Identify which cell holds the provided text, then report its [X, Y] central coordinate. 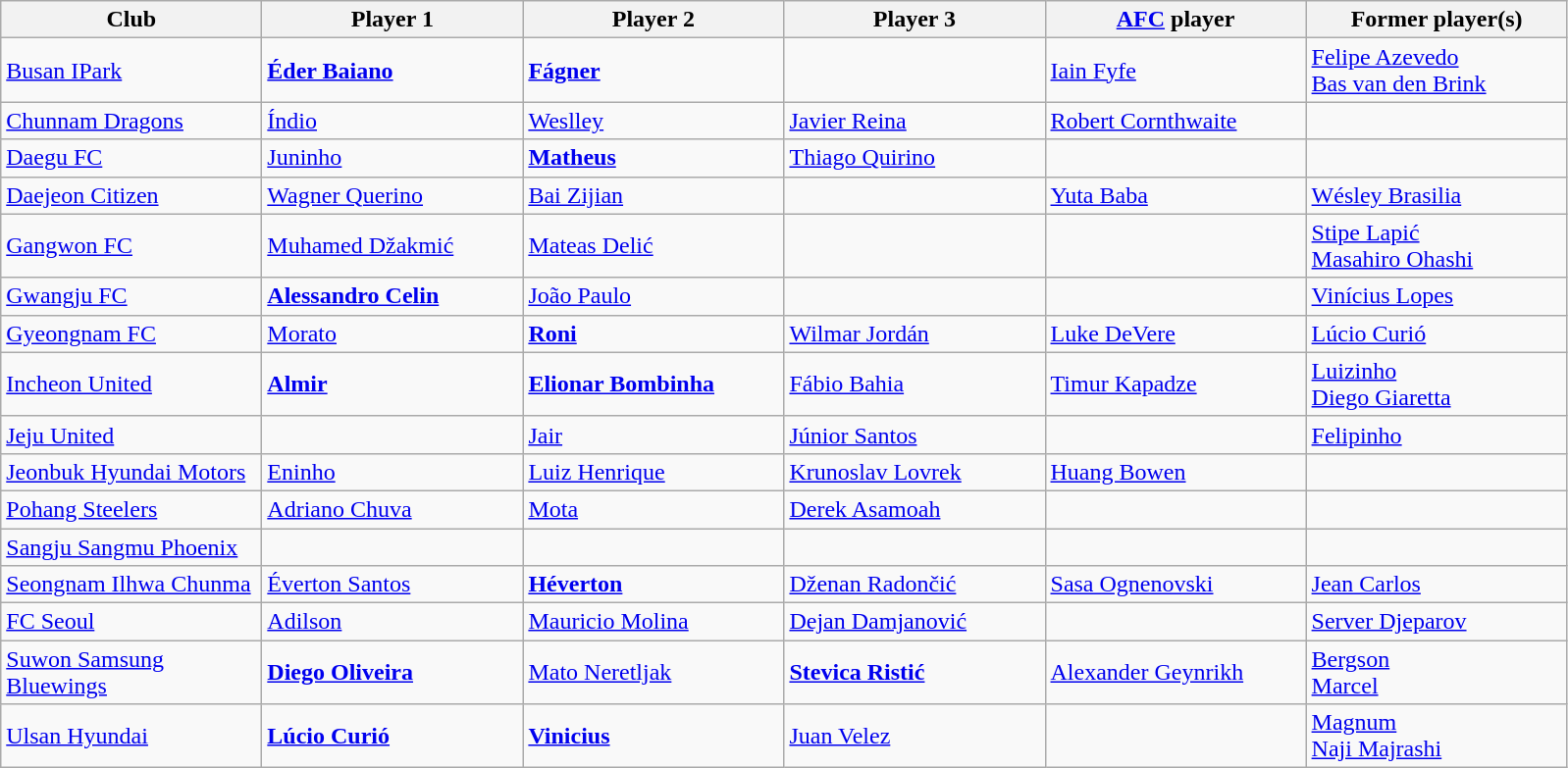
Felipe Azevedo Bas van den Brink [1437, 71]
Luizinho Diego Giaretta [1437, 384]
Felipinho [1437, 435]
Matheus [653, 158]
Juan Velez [915, 736]
Daegu FC [131, 158]
Jeonbuk Hyundai Motors [131, 472]
Muhamed Džakmić [392, 245]
Sasa Ognenovski [1176, 585]
Pohang Steelers [131, 509]
Morato [392, 333]
Thiago Quirino [915, 158]
Iain Fyfe [1176, 71]
Júnior Santos [915, 435]
Adilson [392, 622]
Ulsan Hyundai [131, 736]
Stevica Ristić [915, 673]
Suwon Samsung Bluewings [131, 673]
Índio [392, 121]
Sangju Sangmu Phoenix [131, 546]
Héverton [653, 585]
Éder Baiano [392, 71]
Yuta Baba [1176, 195]
Almir [392, 384]
Gyeongnam FC [131, 333]
FC Seoul [131, 622]
Derek Asamoah [915, 509]
Mota [653, 509]
Seongnam Ilhwa Chunma [131, 585]
Wésley Brasilia [1437, 195]
Mateas Delić [653, 245]
Fágner [653, 71]
Gwangju FC [131, 296]
Eninho [392, 472]
Mauricio Molina [653, 622]
Jean Carlos [1437, 585]
Luiz Henrique [653, 472]
Diego Oliveira [392, 673]
Bai Zijian [653, 195]
Incheon United [131, 384]
AFC player [1176, 20]
Javier Reina [915, 121]
Vinícius Lopes [1437, 296]
Stipe Lapić Masahiro Ohashi [1437, 245]
Wagner Querino [392, 195]
Vinicius [653, 736]
Player 2 [653, 20]
Magnum Naji Majrashi [1437, 736]
Juninho [392, 158]
Jeju United [131, 435]
João Paulo [653, 296]
Jair [653, 435]
Club [131, 20]
Krunoslav Lovrek [915, 472]
Alessandro Celin [392, 296]
Busan IPark [131, 71]
Huang Bowen [1176, 472]
Dejan Damjanović [915, 622]
Fábio Bahia [915, 384]
Daejeon Citizen [131, 195]
Roni [653, 333]
Bergson Marcel [1437, 673]
Weslley [653, 121]
Timur Kapadze [1176, 384]
Dženan Radončić [915, 585]
Server Djeparov [1437, 622]
Chunnam Dragons [131, 121]
Robert Cornthwaite [1176, 121]
Player 1 [392, 20]
Éverton Santos [392, 585]
Former player(s) [1437, 20]
Adriano Chuva [392, 509]
Luke DeVere [1176, 333]
Alexander Geynrikh [1176, 673]
Wilmar Jordán [915, 333]
Mato Neretljak [653, 673]
Gangwon FC [131, 245]
Elionar Bombinha [653, 384]
Player 3 [915, 20]
